Extract the [x, y] coordinate from the center of the cell holding the provided text.  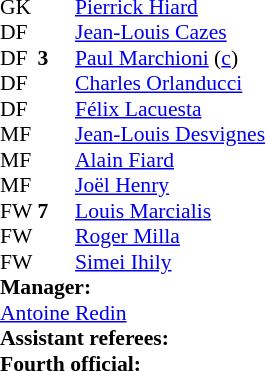
Roger Milla [170, 237]
Alain Fiard [170, 160]
Paul Marchioni (c) [170, 58]
Simei Ihily [170, 262]
Charles Orlanducci [170, 83]
Joël Henry [170, 185]
3 [57, 58]
Félix Lacuesta [170, 109]
Louis Marcialis [170, 211]
Jean-Louis Cazes [170, 33]
7 [57, 211]
Jean-Louis Desvignes [170, 135]
Manager: [132, 287]
